Search for the cell housing the specified text and yield its [X, Y] center coordinate. 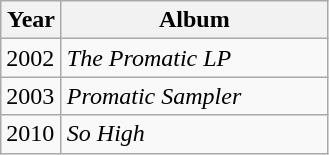
2010 [32, 134]
2003 [32, 96]
Year [32, 20]
2002 [32, 58]
The Promatic LP [194, 58]
So High [194, 134]
Album [194, 20]
Promatic Sampler [194, 96]
